For the text-containing cell, return its midpoint in [X, Y] coordinate format. 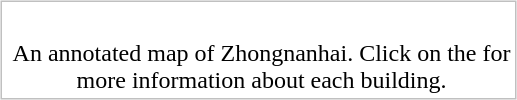
An annotated map of Zhongnanhai. Click on the for more information about each building. [262, 66]
